Scan for the cell matching the given text and deliver its (x, y) coordinate at center. 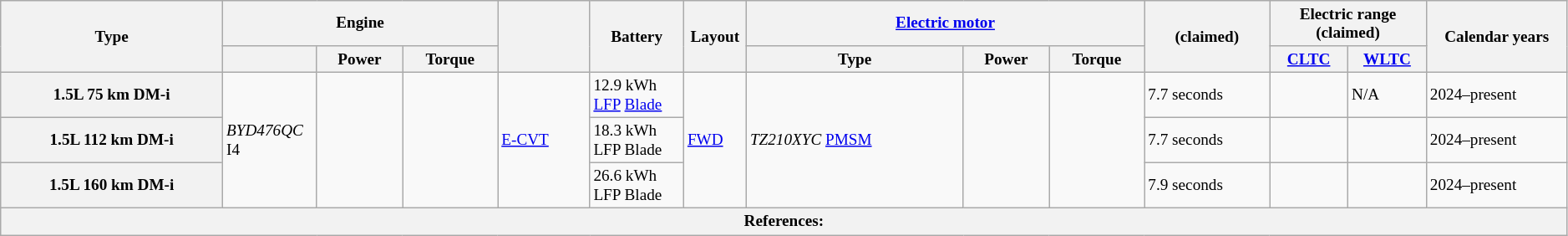
18.3 kWh LFP Blade (637, 140)
7.9 seconds (1207, 186)
FWD (715, 140)
Layout (715, 37)
Calendar years (1497, 37)
12.9 kWh LFP Blade (637, 95)
E-CVT (544, 140)
1.5L 112 km DM-i (112, 140)
26.6 kWh LFP Blade (637, 186)
TZ210XYC PMSM (855, 140)
CLTC (1309, 59)
Electric motor (945, 23)
Engine (361, 23)
1.5L 75 km DM-i (112, 95)
Electric range (claimed) (1348, 23)
1.5L 160 km DM-i (112, 186)
WLTC (1388, 59)
N/A (1388, 95)
BYD476QC I4 (270, 140)
Battery (637, 37)
(claimed) (1207, 37)
References: (784, 222)
